Output the (x, y) coordinate of the center of the cell containing the given text.  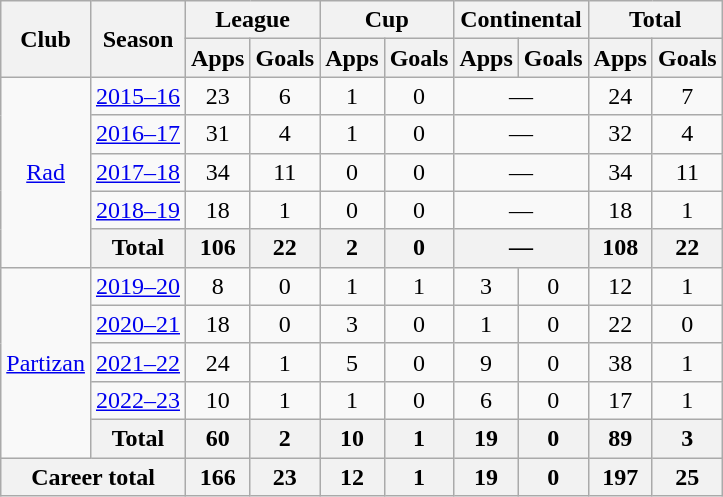
5 (352, 362)
Cup (387, 20)
2016–17 (138, 134)
Club (46, 39)
89 (620, 438)
60 (218, 438)
Rad (46, 172)
7 (687, 96)
197 (620, 477)
Career total (94, 477)
Continental (521, 20)
32 (620, 134)
2022–23 (138, 400)
8 (218, 286)
38 (620, 362)
166 (218, 477)
2015–16 (138, 96)
Partizan (46, 362)
9 (486, 362)
108 (620, 248)
2017–18 (138, 172)
2018–19 (138, 210)
2020–21 (138, 324)
17 (620, 400)
2019–20 (138, 286)
31 (218, 134)
2021–22 (138, 362)
League (253, 20)
106 (218, 248)
25 (687, 477)
Season (138, 39)
